Return the [x, y] coordinate for the center point of the cell that contains the specified text.  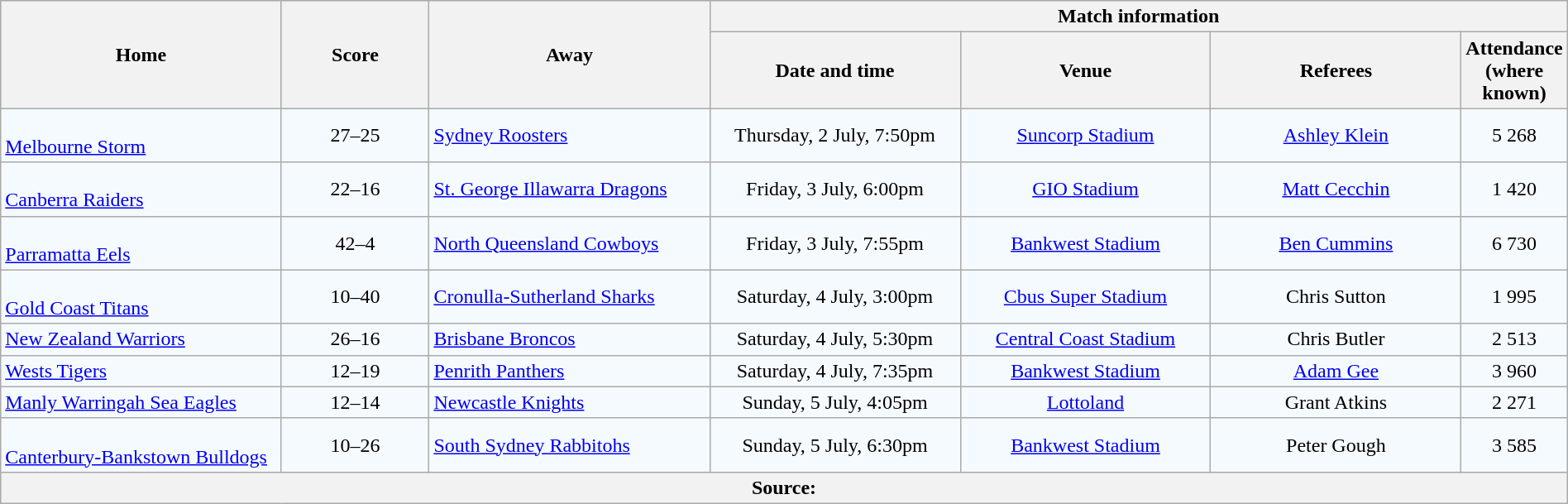
Gold Coast Titans [141, 296]
Match information [1138, 17]
North Queensland Cowboys [569, 243]
Referees [1336, 70]
10–26 [356, 445]
Suncorp Stadium [1085, 136]
Ben Cummins [1336, 243]
Sunday, 5 July, 6:30pm [835, 445]
Saturday, 4 July, 7:35pm [835, 371]
Brisbane Broncos [569, 339]
Away [569, 55]
Manly Warringah Sea Eagles [141, 402]
Penrith Panthers [569, 371]
Canberra Raiders [141, 189]
Friday, 3 July, 7:55pm [835, 243]
5 268 [1514, 136]
3 585 [1514, 445]
Chris Sutton [1336, 296]
Grant Atkins [1336, 402]
Date and time [835, 70]
Saturday, 4 July, 5:30pm [835, 339]
South Sydney Rabbitohs [569, 445]
Sunday, 5 July, 4:05pm [835, 402]
2 513 [1514, 339]
1 995 [1514, 296]
Matt Cecchin [1336, 189]
Melbourne Storm [141, 136]
Source: [784, 487]
Adam Gee [1336, 371]
42–4 [356, 243]
Canterbury-Bankstown Bulldogs [141, 445]
Cbus Super Stadium [1085, 296]
Score [356, 55]
Chris Butler [1336, 339]
22–16 [356, 189]
12–14 [356, 402]
Peter Gough [1336, 445]
Sydney Roosters [569, 136]
Ashley Klein [1336, 136]
Newcastle Knights [569, 402]
6 730 [1514, 243]
Venue [1085, 70]
1 420 [1514, 189]
Central Coast Stadium [1085, 339]
Friday, 3 July, 6:00pm [835, 189]
12–19 [356, 371]
Attendance(where known) [1514, 70]
Thursday, 2 July, 7:50pm [835, 136]
Saturday, 4 July, 3:00pm [835, 296]
2 271 [1514, 402]
Wests Tigers [141, 371]
Home [141, 55]
Parramatta Eels [141, 243]
27–25 [356, 136]
New Zealand Warriors [141, 339]
Lottoland [1085, 402]
26–16 [356, 339]
Cronulla-Sutherland Sharks [569, 296]
3 960 [1514, 371]
10–40 [356, 296]
St. George Illawarra Dragons [569, 189]
GIO Stadium [1085, 189]
